Locate the cell with the specified text and output its [X, Y] center coordinate. 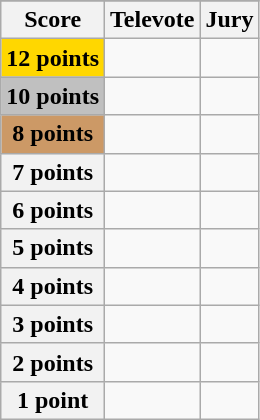
1 point [53, 400]
Jury [230, 20]
Televote [152, 20]
10 points [53, 96]
12 points [53, 58]
5 points [53, 248]
4 points [53, 286]
6 points [53, 210]
7 points [53, 172]
2 points [53, 362]
8 points [53, 134]
3 points [53, 324]
Score [53, 20]
